Determine the (X, Y) coordinate at the center of the cell enclosing the given text.  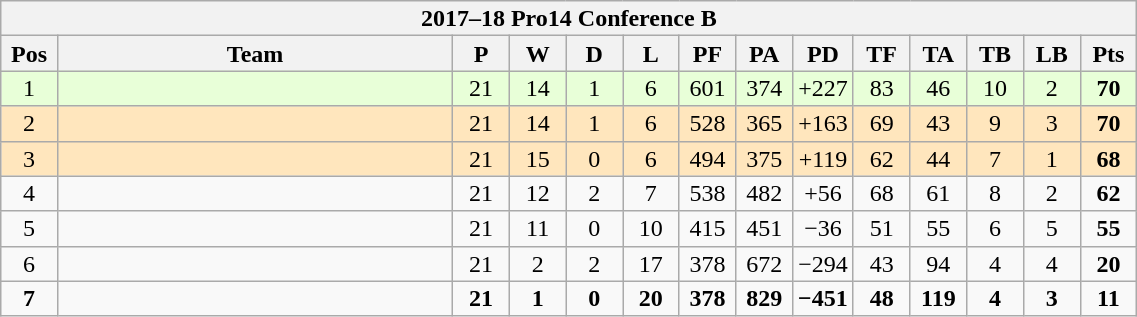
L (652, 54)
374 (764, 88)
94 (938, 264)
−451 (824, 298)
PF (708, 54)
482 (764, 194)
61 (938, 194)
494 (708, 158)
46 (938, 88)
+56 (824, 194)
2017–18 Pro14 Conference B (569, 18)
9 (996, 124)
69 (882, 124)
8 (996, 194)
TB (996, 54)
48 (882, 298)
−36 (824, 228)
538 (708, 194)
Pos (30, 54)
+119 (824, 158)
44 (938, 158)
119 (938, 298)
Pts (1108, 54)
601 (708, 88)
LB (1052, 54)
672 (764, 264)
−294 (824, 264)
TF (882, 54)
TA (938, 54)
D (594, 54)
17 (652, 264)
365 (764, 124)
83 (882, 88)
P (482, 54)
829 (764, 298)
51 (882, 228)
+163 (824, 124)
15 (538, 158)
375 (764, 158)
+227 (824, 88)
415 (708, 228)
W (538, 54)
12 (538, 194)
PA (764, 54)
Team (254, 54)
451 (764, 228)
PD (824, 54)
528 (708, 124)
